From the cell containing the given text, extract its center point as (X, Y) coordinate. 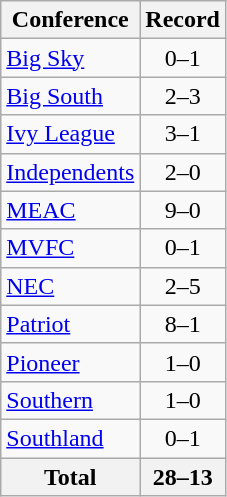
9–0 (183, 210)
NEC (70, 286)
8–1 (183, 324)
MEAC (70, 210)
Big South (70, 96)
2–0 (183, 172)
Patriot (70, 324)
Total (70, 477)
2–5 (183, 286)
MVFC (70, 248)
2–3 (183, 96)
Conference (70, 20)
28–13 (183, 477)
Ivy League (70, 134)
Record (183, 20)
3–1 (183, 134)
Independents (70, 172)
Big Sky (70, 58)
Pioneer (70, 362)
Southern (70, 400)
Southland (70, 438)
